Capture the cell that displays the provided text and extract its (X, Y) central coordinate. 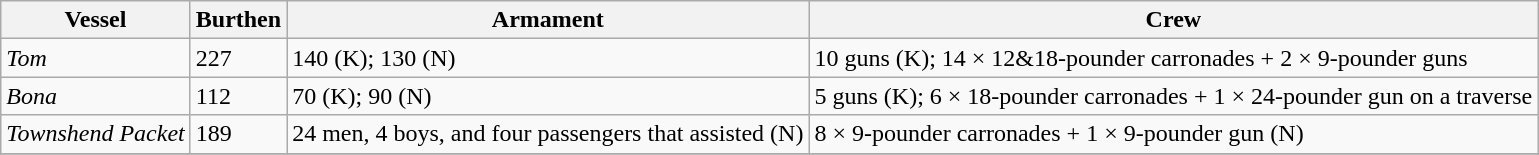
8 × 9-pounder carronades + 1 × 9-pounder gun (N) (1174, 134)
10 guns (K); 14 × 12&18-pounder carronades + 2 × 9-pounder guns (1174, 58)
Townshend Packet (96, 134)
Crew (1174, 20)
Burthen (238, 20)
Vessel (96, 20)
189 (238, 134)
24 men, 4 boys, and four passengers that assisted (N) (548, 134)
Armament (548, 20)
112 (238, 96)
70 (K); 90 (N) (548, 96)
Tom (96, 58)
5 guns (K); 6 × 18-pounder carronades + 1 × 24-pounder gun on a traverse (1174, 96)
Bona (96, 96)
140 (K); 130 (N) (548, 58)
227 (238, 58)
